For the text-containing cell, return its midpoint in [X, Y] coordinate format. 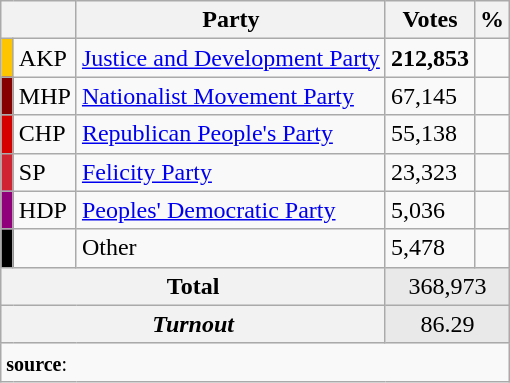
86.29 [447, 324]
Republican People's Party [230, 134]
HDP [44, 210]
source: [256, 362]
AKP [44, 58]
Peoples' Democratic Party [230, 210]
Votes [430, 20]
% [492, 20]
Felicity Party [230, 172]
MHP [44, 96]
Justice and Development Party [230, 58]
55,138 [430, 134]
Nationalist Movement Party [230, 96]
67,145 [430, 96]
SP [44, 172]
5,036 [430, 210]
Total [194, 286]
Other [230, 248]
Party [230, 20]
368,973 [447, 286]
23,323 [430, 172]
212,853 [430, 58]
CHP [44, 134]
Turnout [194, 324]
5,478 [430, 248]
